Find where the given text appears and provide that cell's center as (x, y) coordinate. 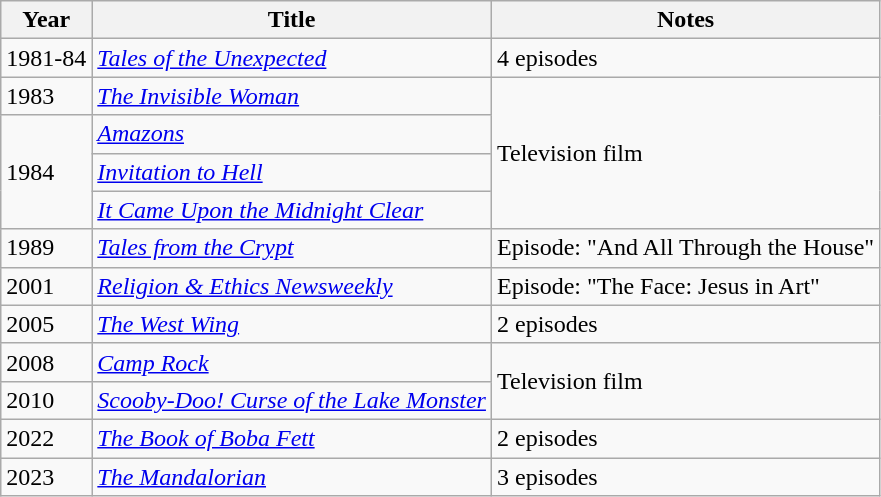
Tales of the Unexpected (292, 58)
Notes (685, 20)
Amazons (292, 134)
Tales from the Crypt (292, 248)
Religion & Ethics Newsweekly (292, 286)
2001 (46, 286)
1984 (46, 172)
4 episodes (685, 58)
3 episodes (685, 477)
It Came Upon the Midnight Clear (292, 210)
The Invisible Woman (292, 96)
The Book of Boba Fett (292, 438)
2008 (46, 362)
Invitation to Hell (292, 172)
Camp Rock (292, 362)
Scooby-Doo! Curse of the Lake Monster (292, 400)
2005 (46, 324)
The West Wing (292, 324)
The Mandalorian (292, 477)
1983 (46, 96)
2023 (46, 477)
Episode: "And All Through the House" (685, 248)
1989 (46, 248)
Year (46, 20)
2022 (46, 438)
Title (292, 20)
2010 (46, 400)
Episode: "The Face: Jesus in Art" (685, 286)
1981-84 (46, 58)
